Identify which cell holds the provided text, then report its (x, y) central coordinate. 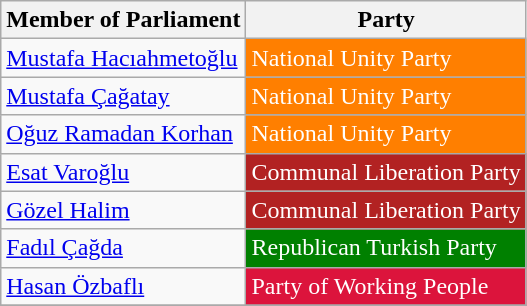
Hasan Özbaflı (124, 286)
Oğuz Ramadan Korhan (124, 134)
Esat Varoğlu (124, 172)
Gözel Halim (124, 210)
Party of Working People (386, 286)
Mustafa Hacıahmetoğlu (124, 58)
Mustafa Çağatay (124, 96)
Party (386, 20)
Republican Turkish Party (386, 248)
Member of Parliament (124, 20)
Fadıl Çağda (124, 248)
